Output the (X, Y) coordinate of the center of the cell containing the given text.  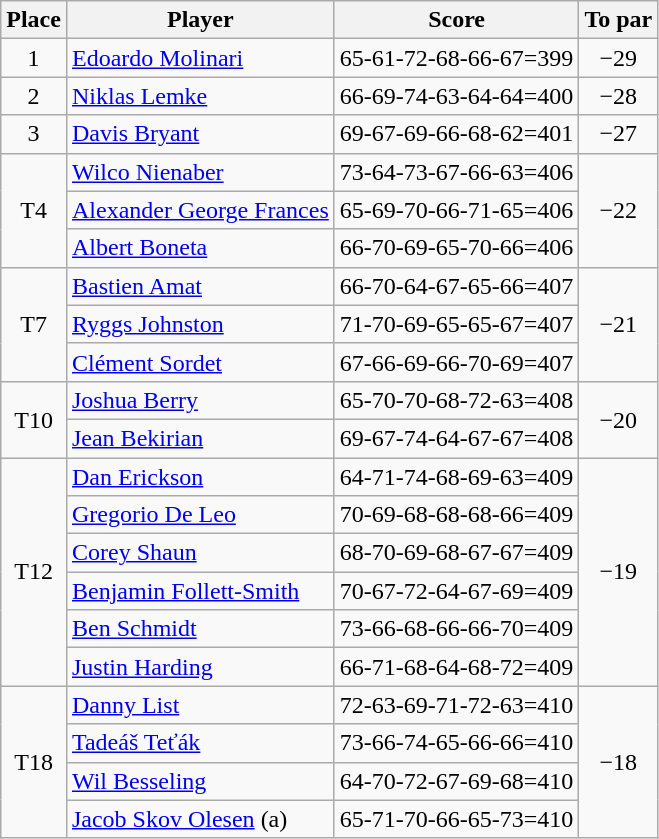
Dan Erickson (200, 477)
Bastien Amat (200, 286)
−21 (618, 324)
65-70-70-68-72-63=408 (456, 400)
−28 (618, 96)
66-70-69-65-70-66=406 (456, 248)
73-64-73-67-66-63=406 (456, 172)
65-61-72-68-66-67=399 (456, 58)
Joshua Berry (200, 400)
67-66-69-66-70-69=407 (456, 362)
71-70-69-65-65-67=407 (456, 324)
Justin Harding (200, 667)
Alexander George Frances (200, 210)
Player (200, 20)
T18 (34, 762)
−20 (618, 419)
Tadeáš Teťák (200, 743)
Ryggs Johnston (200, 324)
64-70-72-67-69-68=410 (456, 781)
72-63-69-71-72-63=410 (456, 705)
Corey Shaun (200, 553)
−18 (618, 762)
Gregorio De Leo (200, 515)
Score (456, 20)
Wilco Nienaber (200, 172)
Jean Bekirian (200, 438)
64-71-74-68-69-63=409 (456, 477)
Edoardo Molinari (200, 58)
T7 (34, 324)
−27 (618, 134)
2 (34, 96)
66-69-74-63-64-64=400 (456, 96)
−19 (618, 572)
−22 (618, 210)
Wil Besseling (200, 781)
Jacob Skov Olesen (a) (200, 819)
T10 (34, 419)
65-71-70-66-65-73=410 (456, 819)
70-67-72-64-67-69=409 (456, 591)
Davis Bryant (200, 134)
68-70-69-68-67-67=409 (456, 553)
69-67-69-66-68-62=401 (456, 134)
Niklas Lemke (200, 96)
Danny List (200, 705)
73-66-68-66-66-70=409 (456, 629)
70-69-68-68-68-66=409 (456, 515)
66-71-68-64-68-72=409 (456, 667)
Place (34, 20)
Ben Schmidt (200, 629)
69-67-74-64-67-67=408 (456, 438)
T12 (34, 572)
Clément Sordet (200, 362)
Benjamin Follett-Smith (200, 591)
3 (34, 134)
73-66-74-65-66-66=410 (456, 743)
To par (618, 20)
−29 (618, 58)
1 (34, 58)
66-70-64-67-65-66=407 (456, 286)
T4 (34, 210)
Albert Boneta (200, 248)
65-69-70-66-71-65=406 (456, 210)
